Provide the (X, Y) coordinate of the cell's center where the given text is located.  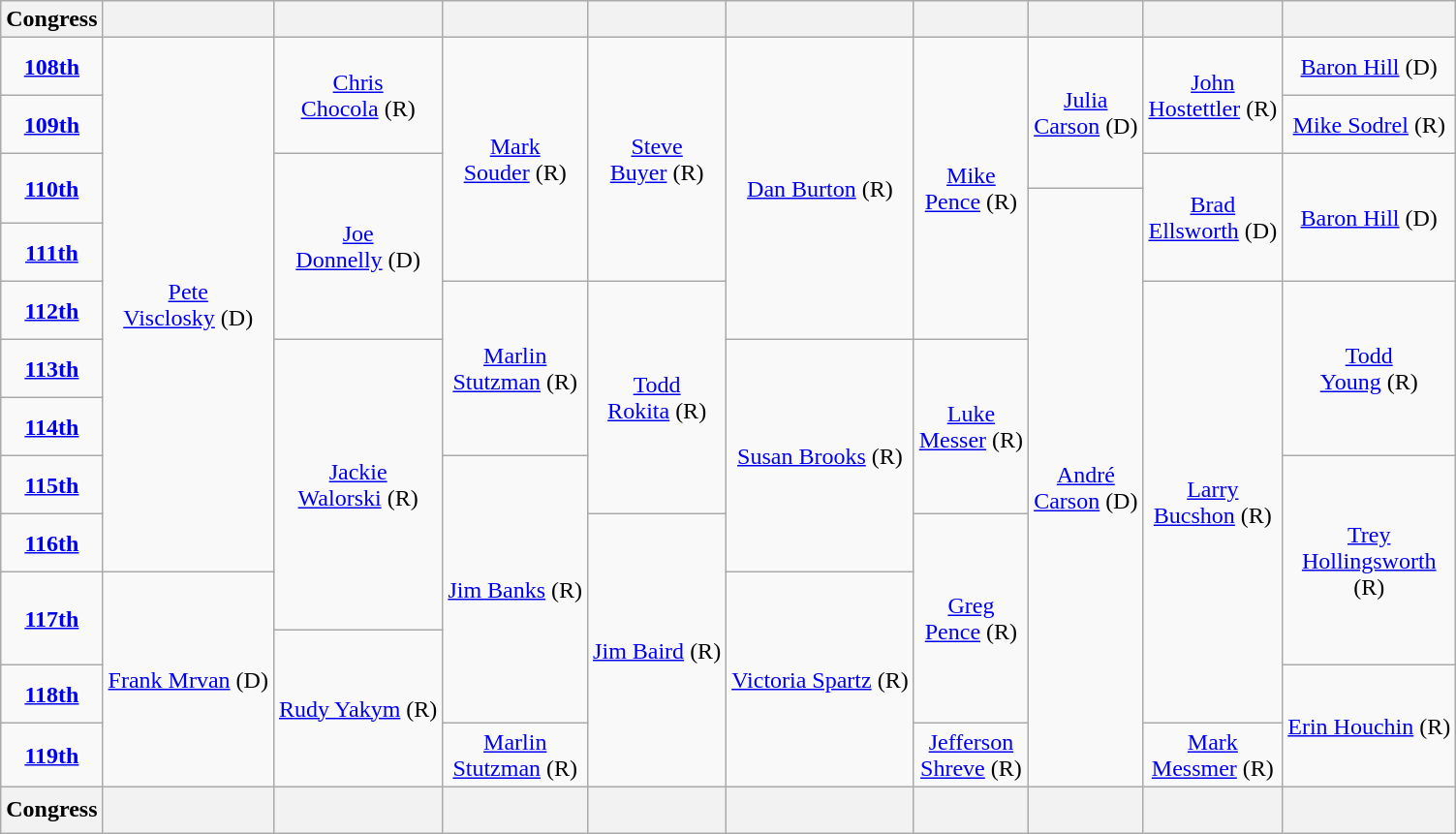
MarkSouder (R) (515, 160)
LukeMesser (R) (971, 427)
MikePence (R) (971, 189)
Victoria Spartz (R) (821, 680)
109th (52, 125)
114th (52, 427)
SteveBuyer (R) (657, 160)
Frank Mrvan (D) (188, 680)
112th (52, 311)
Susan Brooks (R) (821, 456)
JackieWalorski (R) (357, 485)
ChrisChocola (R) (357, 96)
117th (52, 619)
JeffersonShreve (R) (971, 756)
Jim Banks (R) (515, 590)
113th (52, 369)
AndréCarson (D) (1086, 488)
MarkMessmer (R) (1213, 756)
116th (52, 543)
JoeDonnelly (D) (357, 247)
Jim Baird (R) (657, 651)
115th (52, 485)
Rudy Yakym (R) (357, 709)
Dan Burton (R) (821, 189)
108th (52, 67)
Erin Houchin (R) (1370, 726)
JohnHostettler (R) (1213, 96)
BradEllsworth (D) (1213, 218)
110th (52, 189)
ToddYoung (R) (1370, 369)
TreyHollingsworth(R) (1370, 561)
ToddRokita (R) (657, 398)
GregPence (R) (971, 619)
LarryBucshon (R) (1213, 503)
119th (52, 756)
111th (52, 253)
PeteVisclosky (D) (188, 305)
JuliaCarson (D) (1086, 113)
118th (52, 695)
Mike Sodrel (R) (1370, 125)
